Determine the (X, Y) coordinate at the center of the cell enclosing the given text.  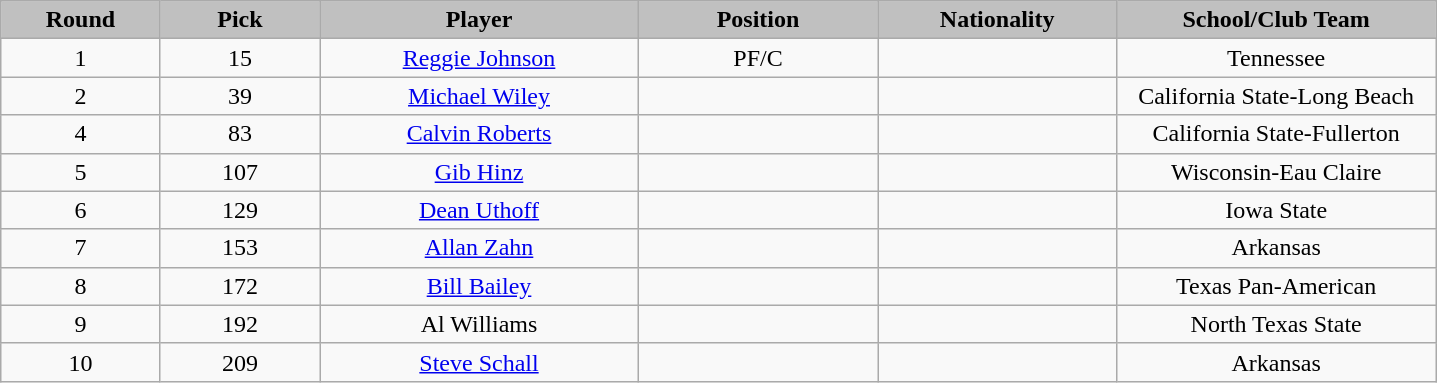
172 (240, 286)
Steve Schall (480, 362)
Michael Wiley (480, 96)
4 (80, 134)
2 (80, 96)
Position (758, 20)
Bill Bailey (480, 286)
Reggie Johnson (480, 58)
1 (80, 58)
209 (240, 362)
10 (80, 362)
192 (240, 324)
15 (240, 58)
Tennessee (1276, 58)
9 (80, 324)
California State-Fullerton (1276, 134)
129 (240, 210)
Calvin Roberts (480, 134)
PF/C (758, 58)
39 (240, 96)
Player (480, 20)
8 (80, 286)
California State-Long Beach (1276, 96)
Allan Zahn (480, 248)
Texas Pan-American (1276, 286)
Gib Hinz (480, 172)
North Texas State (1276, 324)
83 (240, 134)
Iowa State (1276, 210)
Nationality (998, 20)
Pick (240, 20)
Wisconsin-Eau Claire (1276, 172)
153 (240, 248)
Round (80, 20)
School/Club Team (1276, 20)
Dean Uthoff (480, 210)
6 (80, 210)
5 (80, 172)
7 (80, 248)
Al Williams (480, 324)
107 (240, 172)
